Capture the cell that displays the provided text and extract its [X, Y] central coordinate. 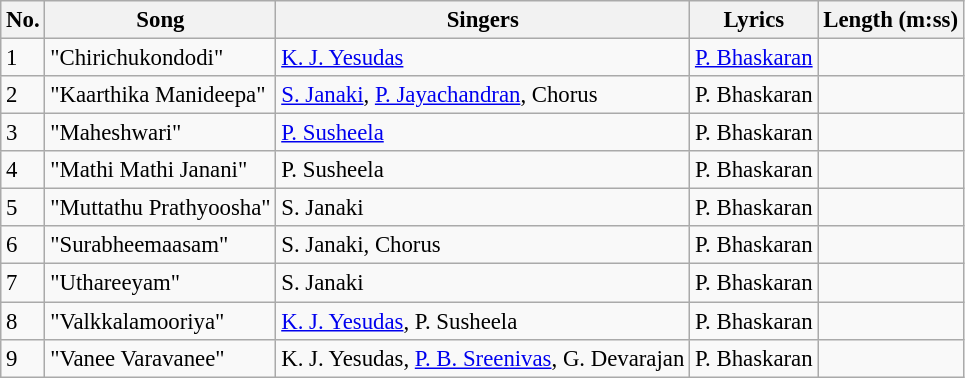
K. J. Yesudas, P. Susheela [483, 321]
S. Janaki, P. Jayachandran, Chorus [483, 95]
3 [23, 133]
1 [23, 58]
"Vanee Varavanee" [160, 358]
6 [23, 245]
K. J. Yesudas, P. B. Sreenivas, G. Devarajan [483, 358]
"Uthareeyam" [160, 283]
"Kaarthika Manideepa" [160, 95]
K. J. Yesudas [483, 58]
8 [23, 321]
7 [23, 283]
Length (m:ss) [890, 20]
Song [160, 20]
"Chirichukondodi" [160, 58]
2 [23, 95]
S. Janaki, Chorus [483, 245]
"Maheshwari" [160, 133]
Singers [483, 20]
"Surabheemaasam" [160, 245]
No. [23, 20]
Lyrics [754, 20]
"Mathi Mathi Janani" [160, 170]
5 [23, 208]
4 [23, 170]
"Valkkalamooriya" [160, 321]
"Muttathu Prathyoosha" [160, 208]
9 [23, 358]
